Identify which cell holds the provided text, then report its [x, y] central coordinate. 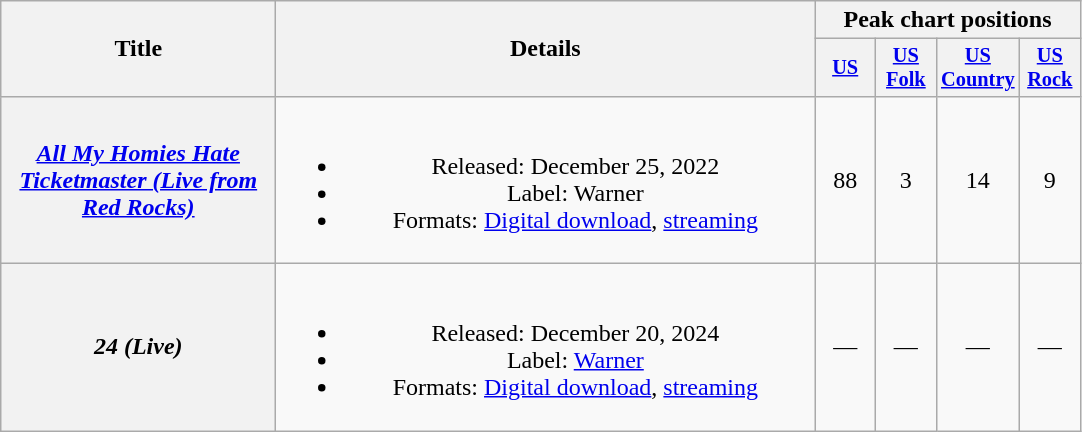
USCountry [978, 68]
3 [906, 180]
US Rock [1050, 68]
14 [978, 180]
Details [546, 49]
9 [1050, 180]
88 [846, 180]
Peak chart positions [948, 20]
Released: December 25, 2022Label: WarnerFormats: Digital download, streaming [546, 180]
US [846, 68]
USFolk [906, 68]
24 (Live) [138, 348]
Released: December 20, 2024Label: WarnerFormats: Digital download, streaming [546, 348]
Title [138, 49]
All My Homies Hate Ticketmaster (Live from Red Rocks) [138, 180]
